Return the (X, Y) coordinate for the center point of the cell that contains the specified text.  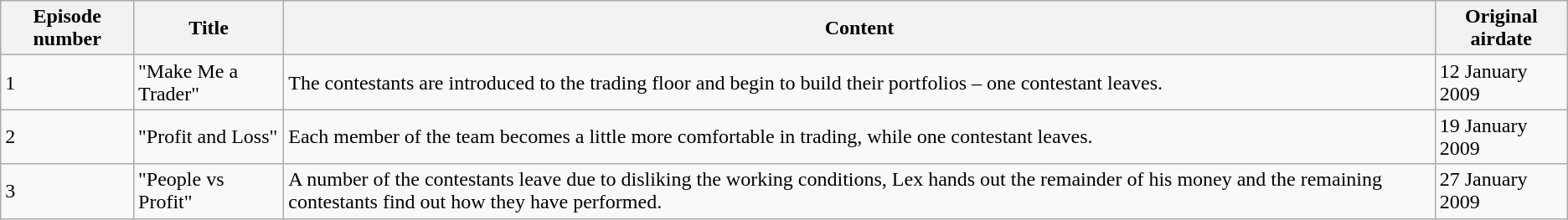
Title (209, 28)
2 (67, 137)
"Profit and Loss" (209, 137)
"Make Me a Trader" (209, 82)
Original airdate (1501, 28)
27 January 2009 (1501, 191)
Each member of the team becomes a little more comfortable in trading, while one contestant leaves. (859, 137)
Content (859, 28)
12 January 2009 (1501, 82)
"People vs Profit" (209, 191)
1 (67, 82)
Episode number (67, 28)
3 (67, 191)
19 January 2009 (1501, 137)
The contestants are introduced to the trading floor and begin to build their portfolios – one contestant leaves. (859, 82)
